Return [X, Y] of the center of cell containing provided text 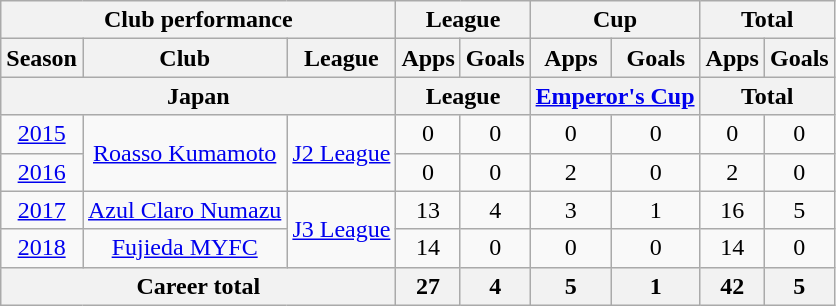
2017 [42, 210]
16 [732, 210]
Career total [198, 286]
13 [428, 210]
Fujieda MYFC [184, 248]
2016 [42, 172]
42 [732, 286]
Japan [198, 96]
Cup [615, 20]
Azul Claro Numazu [184, 210]
Club performance [198, 20]
Club [184, 58]
Emperor's Cup [615, 96]
27 [428, 286]
2018 [42, 248]
J2 League [342, 153]
Season [42, 58]
3 [571, 210]
2015 [42, 134]
J3 League [342, 229]
Roasso Kumamoto [184, 153]
